Detect which cell encompasses the target text, then output its [X, Y] center coordinate. 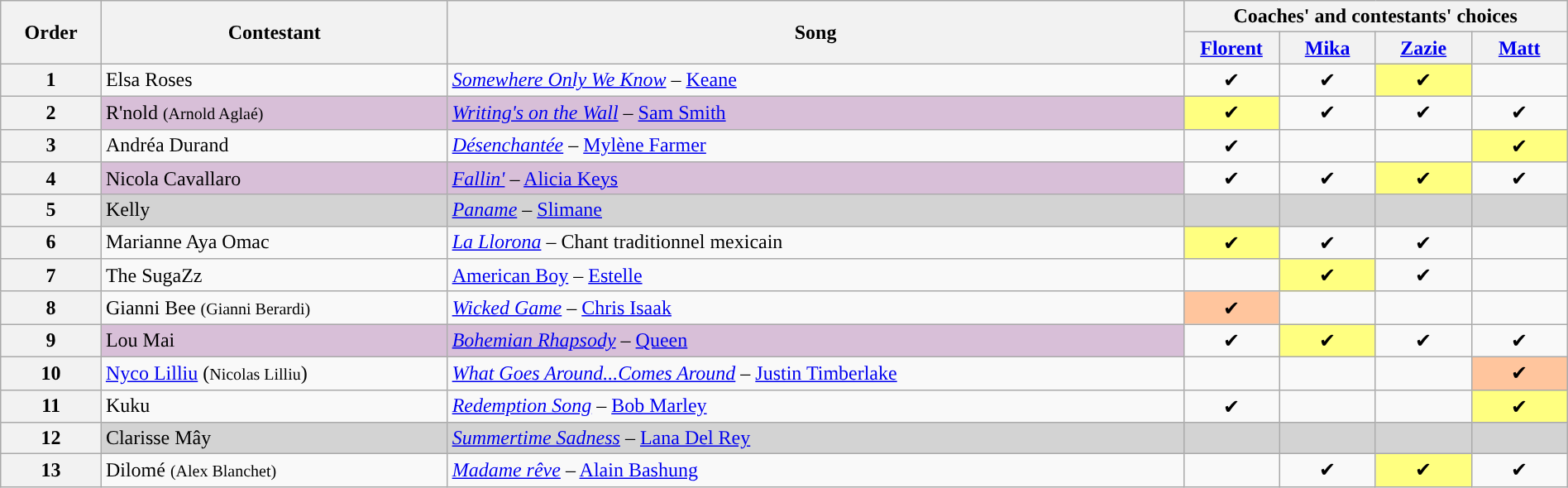
Paname – Slimane [815, 210]
Dilomé (Alex Blanchet) [275, 471]
Redemption Song – Bob Marley [815, 406]
Clarisse Mây [275, 438]
Song [815, 32]
Mika [1327, 48]
3 [51, 146]
Florent [1231, 48]
Kelly [275, 210]
Zazie [1423, 48]
Summertime Sadness – Lana Del Rey [815, 438]
Lou Mai [275, 341]
What Goes Around...Comes Around – Justin Timberlake [815, 373]
Wicked Game – Chris Isaak [815, 308]
Kuku [275, 406]
Fallin' – Alicia Keys [815, 179]
4 [51, 179]
5 [51, 210]
10 [51, 373]
7 [51, 275]
Coaches' and contestants' choices [1375, 17]
6 [51, 242]
2 [51, 112]
13 [51, 471]
Gianni Bee (Gianni Berardi) [275, 308]
Madame rêve – Alain Bashung [815, 471]
Matt [1519, 48]
Somewhere Only We Know – Keane [815, 80]
American Boy – Estelle [815, 275]
Désenchantée – Mylène Farmer [815, 146]
Order [51, 32]
R'nold (Arnold Aglaé) [275, 112]
Contestant [275, 32]
Elsa Roses [275, 80]
1 [51, 80]
La Llorona – Chant traditionnel mexicain [815, 242]
8 [51, 308]
12 [51, 438]
The SugaZz [275, 275]
Nicola Cavallaro [275, 179]
Writing's on the Wall – Sam Smith [815, 112]
Andréa Durand [275, 146]
11 [51, 406]
Nyco Lilliu (Nicolas Lilliu) [275, 373]
Marianne Aya Omac [275, 242]
Bohemian Rhapsody – Queen [815, 341]
9 [51, 341]
